Extract the (x, y) coordinate from the center of the cell holding the provided text.  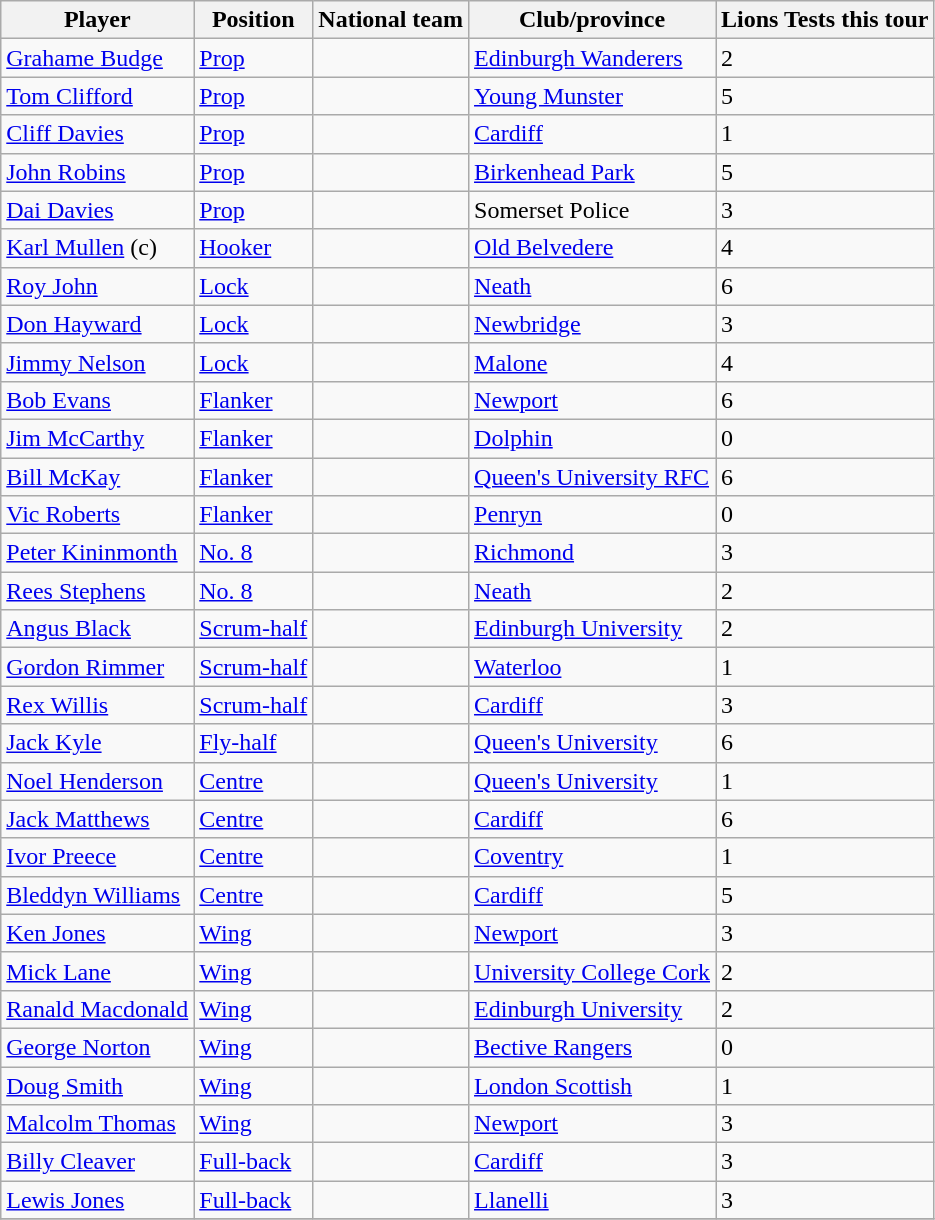
Don Hayward (98, 324)
Penryn (592, 515)
Peter Kininmonth (98, 553)
Lewis Jones (98, 1200)
Hooker (254, 248)
Ranald Macdonald (98, 1009)
Dai Davies (98, 210)
Doug Smith (98, 1085)
Rees Stephens (98, 591)
Bill McKay (98, 477)
George Norton (98, 1047)
Tom Clifford (98, 96)
Queen's University RFC (592, 477)
Lions Tests this tour (825, 20)
Llanelli (592, 1200)
London Scottish (592, 1085)
Ivor Preece (98, 857)
Young Munster (592, 96)
Richmond (592, 553)
Waterloo (592, 667)
Jimmy Nelson (98, 362)
Position (254, 20)
Malone (592, 362)
John Robins (98, 172)
Bleddyn Williams (98, 895)
Mick Lane (98, 971)
Player (98, 20)
Newbridge (592, 324)
University College Cork (592, 971)
Ken Jones (98, 933)
Jim McCarthy (98, 438)
Billy Cleaver (98, 1162)
Cliff Davies (98, 134)
Jack Kyle (98, 743)
Noel Henderson (98, 781)
Jack Matthews (98, 819)
Roy John (98, 286)
Gordon Rimmer (98, 667)
National team (391, 20)
Grahame Budge (98, 58)
Dolphin (592, 438)
Club/province (592, 20)
Angus Black (98, 629)
Malcolm Thomas (98, 1124)
Rex Willis (98, 705)
Somerset Police (592, 210)
Vic Roberts (98, 515)
Old Belvedere (592, 248)
Karl Mullen (c) (98, 248)
Edinburgh Wanderers (592, 58)
Fly-half (254, 743)
Birkenhead Park (592, 172)
Bective Rangers (592, 1047)
Bob Evans (98, 400)
Coventry (592, 857)
